Return the [x, y] coordinate for the center point of the cell that contains the specified text.  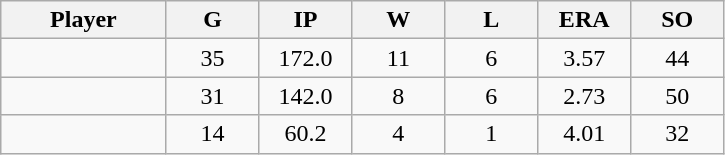
14 [212, 134]
172.0 [306, 58]
11 [398, 58]
G [212, 20]
50 [678, 96]
2.73 [584, 96]
44 [678, 58]
31 [212, 96]
60.2 [306, 134]
32 [678, 134]
L [492, 20]
8 [398, 96]
IP [306, 20]
142.0 [306, 96]
SO [678, 20]
3.57 [584, 58]
4 [398, 134]
1 [492, 134]
ERA [584, 20]
W [398, 20]
35 [212, 58]
Player [84, 20]
4.01 [584, 134]
